Locate the cell with the specified text and output its (X, Y) center coordinate. 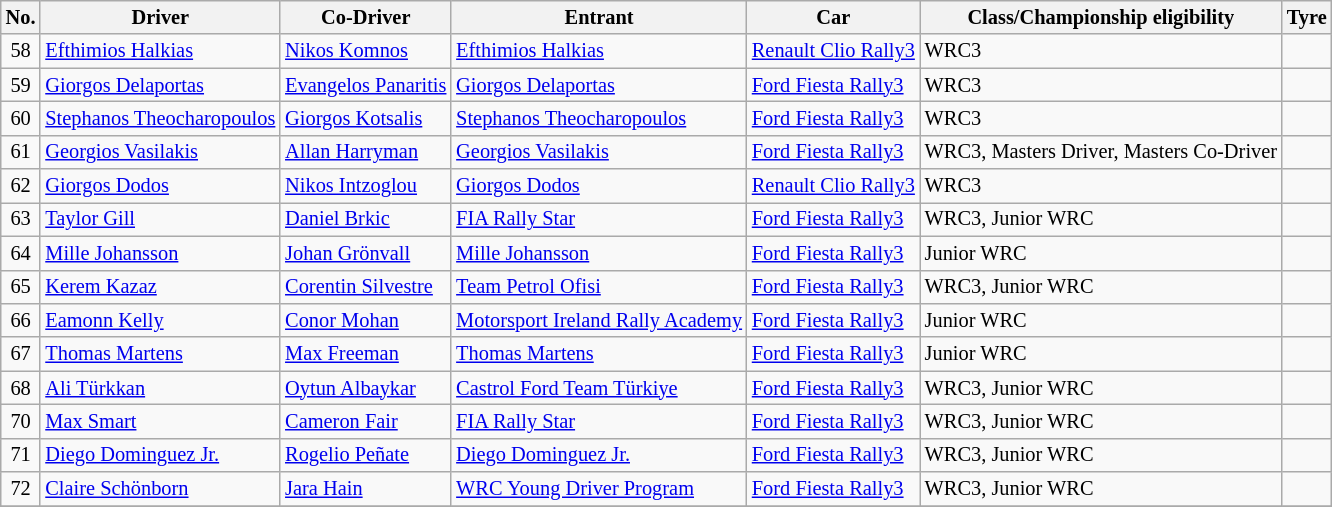
Ali Türkkan (160, 388)
Daniel Brkic (366, 219)
61 (21, 152)
66 (21, 320)
Johan Grönvall (366, 253)
Oytun Albaykar (366, 388)
Driver (160, 17)
Kerem Kazaz (160, 287)
Entrant (599, 17)
65 (21, 287)
Cameron Fair (366, 421)
Giorgos Kotsalis (366, 118)
Co-Driver (366, 17)
Motorsport Ireland Rally Academy (599, 320)
Car (834, 17)
Class/Championship eligibility (1101, 17)
60 (21, 118)
WRC Young Driver Program (599, 489)
67 (21, 354)
Castrol Ford Team Türkiye (599, 388)
62 (21, 186)
71 (21, 455)
64 (21, 253)
Tyre (1307, 17)
WRC3, Masters Driver, Masters Co-Driver (1101, 152)
Nikos Intzoglou (366, 186)
Allan Harryman (366, 152)
Max Freeman (366, 354)
72 (21, 489)
68 (21, 388)
Max Smart (160, 421)
No. (21, 17)
59 (21, 85)
Nikos Komnos (366, 51)
Jara Hain (366, 489)
Evangelos Panaritis (366, 85)
Eamonn Kelly (160, 320)
Corentin Silvestre (366, 287)
58 (21, 51)
70 (21, 421)
63 (21, 219)
Rogelio Peñate (366, 455)
Team Petrol Ofisi (599, 287)
Conor Mohan (366, 320)
Claire Schönborn (160, 489)
Taylor Gill (160, 219)
